Return (X, Y) of the center of cell containing provided text 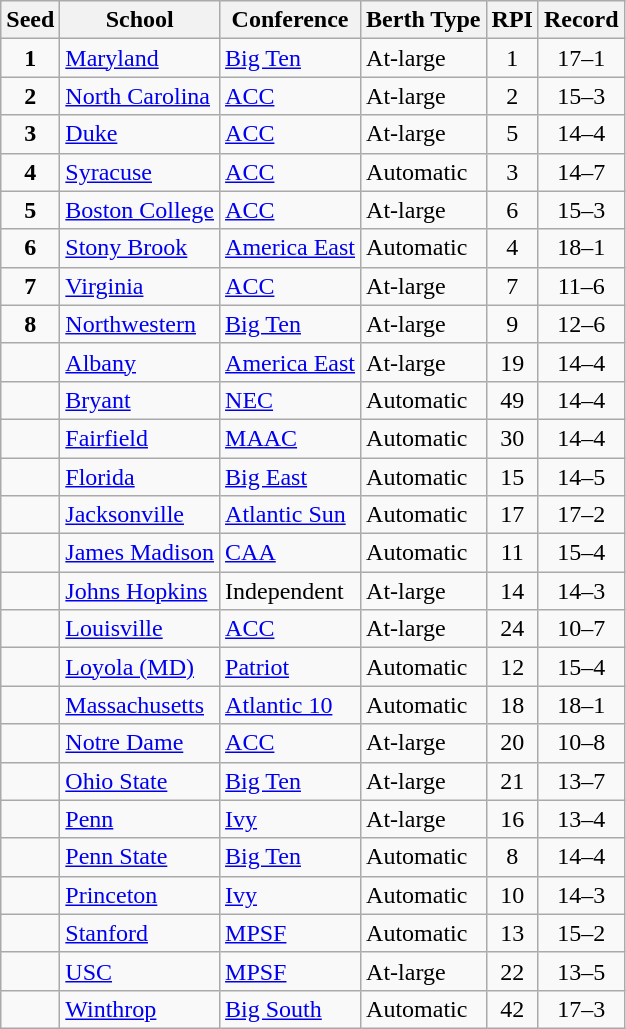
49 (512, 400)
Jacksonville (140, 515)
RPI (512, 20)
17–2 (581, 515)
Louisville (140, 629)
Loyola (MD) (140, 667)
Stony Brook (140, 248)
Berth Type (424, 20)
9 (512, 324)
Penn (140, 819)
Notre Dame (140, 743)
CAA (290, 553)
Atlantic Sun (290, 515)
20 (512, 743)
21 (512, 781)
Princeton (140, 895)
James Madison (140, 553)
13 (512, 933)
Bryant (140, 400)
Massachusetts (140, 705)
18 (512, 705)
19 (512, 362)
10–8 (581, 743)
North Carolina (140, 96)
24 (512, 629)
Big East (290, 477)
30 (512, 438)
USC (140, 971)
11 (512, 553)
14–7 (581, 172)
12 (512, 667)
Maryland (140, 58)
Seed (30, 20)
Northwestern (140, 324)
17–3 (581, 1009)
Penn State (140, 857)
13–7 (581, 781)
Atlantic 10 (290, 705)
42 (512, 1009)
Albany (140, 362)
10 (512, 895)
17–1 (581, 58)
10–7 (581, 629)
Boston College (140, 210)
15 (512, 477)
Ohio State (140, 781)
Florida (140, 477)
School (140, 20)
Virginia (140, 286)
Record (581, 20)
MAAC (290, 438)
16 (512, 819)
15–2 (581, 933)
NEC (290, 400)
17 (512, 515)
Independent (290, 591)
Syracuse (140, 172)
Conference (290, 20)
Duke (140, 134)
12–6 (581, 324)
14 (512, 591)
Patriot (290, 667)
Fairfield (140, 438)
Stanford (140, 933)
11–6 (581, 286)
Big South (290, 1009)
Johns Hopkins (140, 591)
13–4 (581, 819)
22 (512, 971)
13–5 (581, 971)
14–5 (581, 477)
Winthrop (140, 1009)
